Locate the cell with the specified text and output its (x, y) center coordinate. 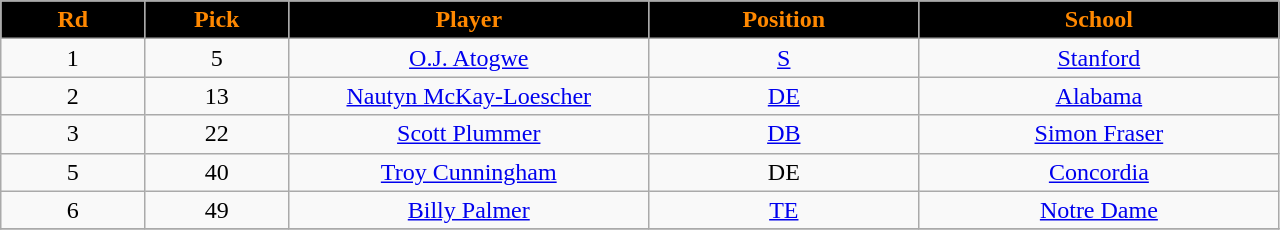
40 (217, 172)
TE (784, 210)
School (1099, 20)
Billy Palmer (469, 210)
1 (73, 58)
O.J. Atogwe (469, 58)
Nautyn McKay-Loescher (469, 96)
Alabama (1099, 96)
Simon Fraser (1099, 134)
3 (73, 134)
Rd (73, 20)
Stanford (1099, 58)
Position (784, 20)
22 (217, 134)
Troy Cunningham (469, 172)
Player (469, 20)
2 (73, 96)
6 (73, 210)
49 (217, 210)
Scott Plummer (469, 134)
S (784, 58)
DB (784, 134)
Concordia (1099, 172)
Pick (217, 20)
13 (217, 96)
Notre Dame (1099, 210)
